From the cell containing the given text, extract its center point as [X, Y] coordinate. 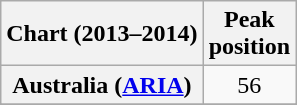
Peakposition [249, 34]
Australia (ARIA) [102, 85]
Chart (2013–2014) [102, 34]
56 [249, 85]
